Extract the (X, Y) coordinate from the center of the cell holding the provided text.  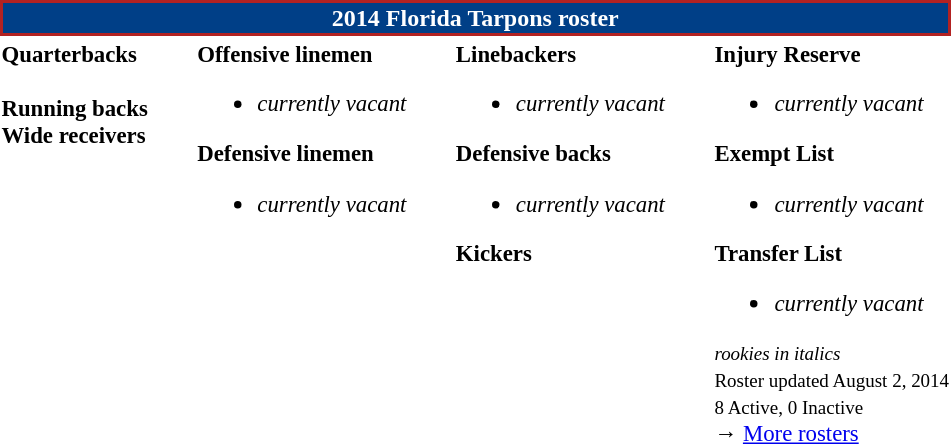
2014 Florida Tarpons roster (476, 18)
